Return [X, Y] of the center of cell containing provided text 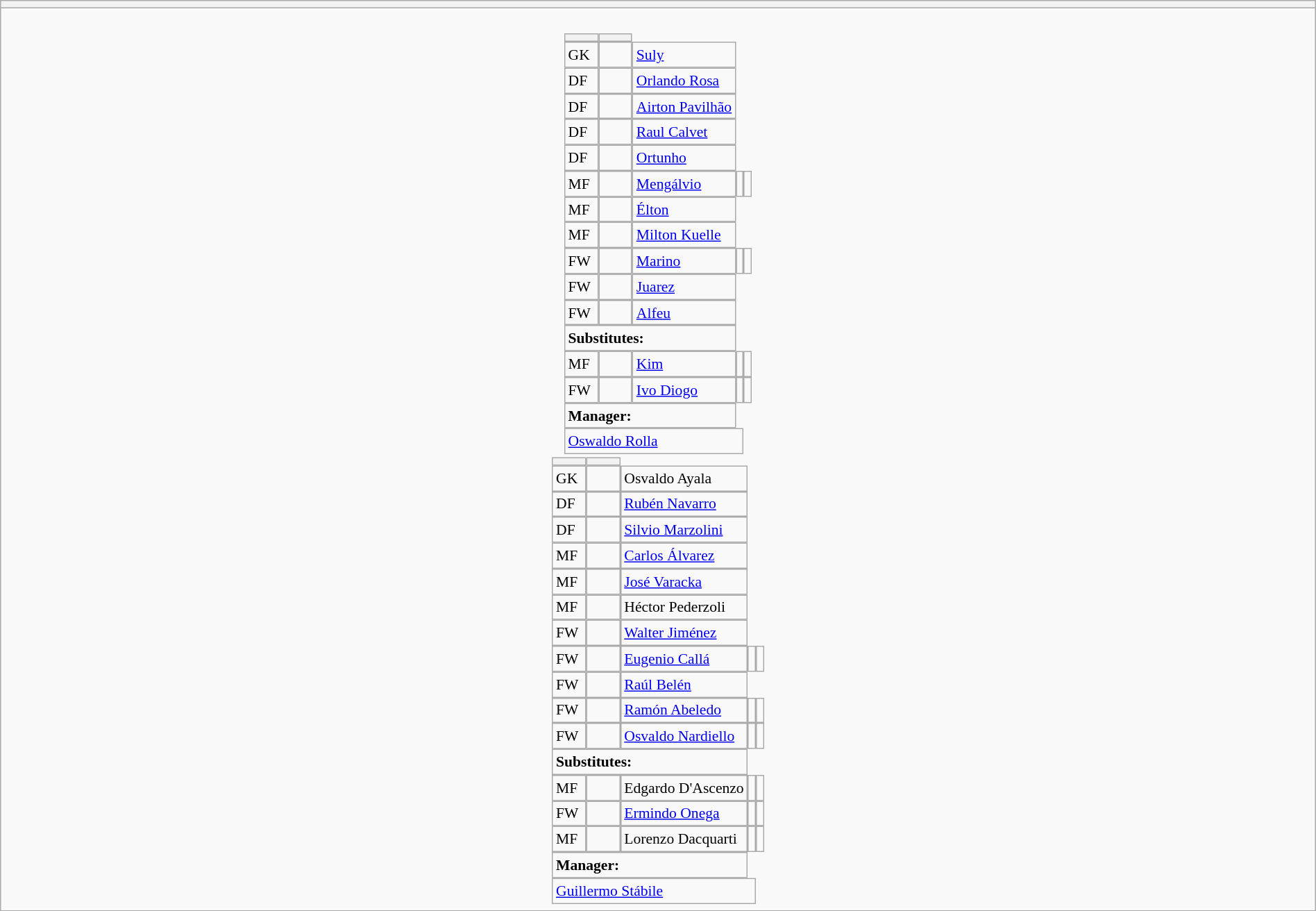
Ivo Diogo [684, 390]
Ramón Abeledo [684, 710]
Marino [684, 261]
Ortunho [684, 158]
Carlos Álvarez [684, 555]
Alfeu [684, 312]
Silvio Marzolini [684, 529]
Suly [684, 54]
Élton [684, 210]
Guillermo Stábile [654, 890]
Edgardo D'Ascenzo [684, 787]
Ermindo Onega [684, 814]
Osvaldo Nardiello [684, 736]
Airton Pavilhão [684, 107]
Walter Jiménez [684, 633]
Raul Calvet [684, 132]
Juarez [684, 286]
Rubén Navarro [684, 504]
Kim [684, 364]
Osvaldo Ayala [684, 478]
Lorenzo Dacquarti [684, 839]
Milton Kuelle [684, 235]
Eugenio Callá [684, 658]
Mengálvio [684, 183]
Orlando Rosa [684, 81]
José Varacka [684, 582]
Héctor Pederzoli [684, 607]
Oswaldo Rolla [654, 442]
Raúl Belén [684, 685]
